Extract the [x, y] coordinate from the center of the cell holding the provided text.  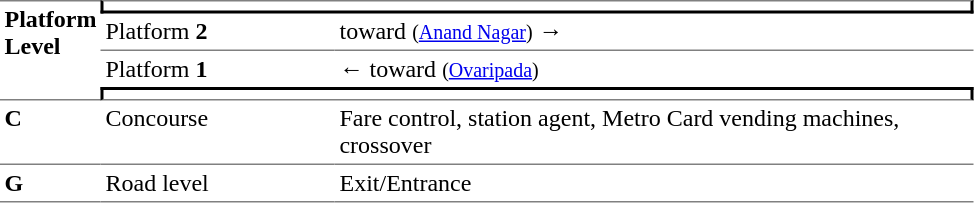
Concourse [218, 132]
Road level [218, 184]
Fare control, station agent, Metro Card vending machines, crossover [654, 132]
Platform Level [50, 50]
Exit/Entrance [654, 184]
G [50, 184]
Platform 2 [218, 33]
toward (Anand Nagar) → [654, 33]
← toward (Ovaripada) [654, 69]
C [50, 132]
Platform 1 [218, 69]
